Find where the given text appears and provide that cell's center as [x, y] coordinate. 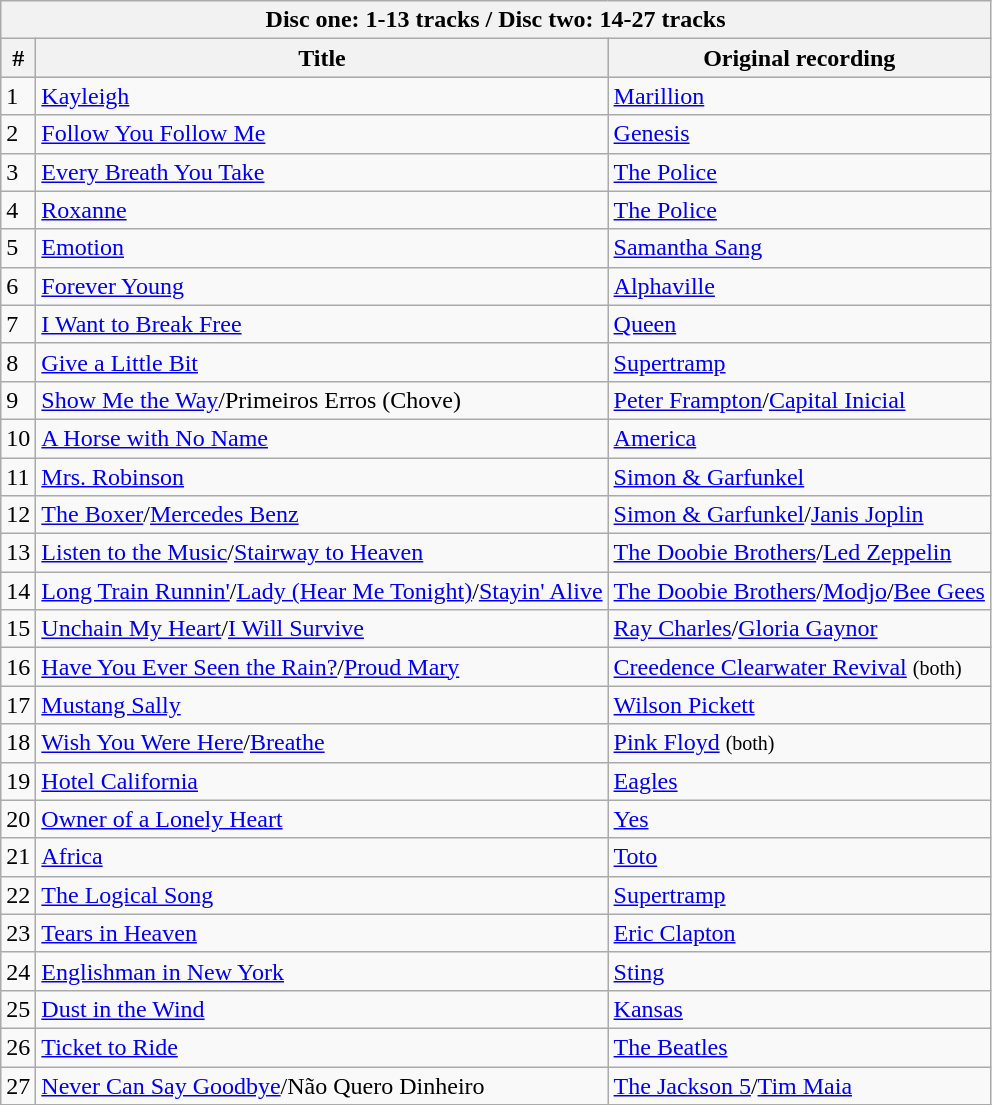
16 [18, 667]
Queen [799, 324]
26 [18, 1047]
3 [18, 172]
Peter Frampton/Capital Inicial [799, 400]
Sting [799, 971]
2 [18, 134]
22 [18, 895]
Kansas [799, 1009]
Yes [799, 819]
Dust in the Wind [322, 1009]
The Beatles [799, 1047]
The Jackson 5/Tim Maia [799, 1085]
Follow You Follow Me [322, 134]
The Boxer/Mercedes Benz [322, 515]
Mustang Sally [322, 705]
20 [18, 819]
21 [18, 857]
Hotel California [322, 781]
Wilson Pickett [799, 705]
America [799, 438]
17 [18, 705]
Toto [799, 857]
Give a Little Bit [322, 362]
Englishman in New York [322, 971]
Forever Young [322, 286]
Simon & Garfunkel/Janis Joplin [799, 515]
19 [18, 781]
Have You Ever Seen the Rain?/Proud Mary [322, 667]
Emotion [322, 248]
Samantha Sang [799, 248]
Unchain My Heart/I Will Survive [322, 629]
Long Train Runnin'/Lady (Hear Me Tonight)/Stayin' Alive [322, 591]
Listen to the Music/Stairway to Heaven [322, 553]
24 [18, 971]
23 [18, 933]
27 [18, 1085]
The Doobie Brothers/Led Zeppelin [799, 553]
15 [18, 629]
25 [18, 1009]
Never Can Say Goodbye/Não Quero Dinheiro [322, 1085]
Mrs. Robinson [322, 477]
The Logical Song [322, 895]
12 [18, 515]
Pink Floyd (both) [799, 743]
Alphaville [799, 286]
Marillion [799, 96]
Title [322, 58]
13 [18, 553]
Owner of a Lonely Heart [322, 819]
10 [18, 438]
Show Me the Way/Primeiros Erros (Chove) [322, 400]
8 [18, 362]
Kayleigh [322, 96]
11 [18, 477]
4 [18, 210]
The Doobie Brothers/Modjo/Bee Gees [799, 591]
Every Breath You Take [322, 172]
Simon & Garfunkel [799, 477]
Tears in Heaven [322, 933]
Original recording [799, 58]
7 [18, 324]
Ray Charles/Gloria Gaynor [799, 629]
5 [18, 248]
1 [18, 96]
Genesis [799, 134]
9 [18, 400]
14 [18, 591]
Disc one: 1-13 tracks / Disc two: 14-27 tracks [496, 20]
Eagles [799, 781]
Africa [322, 857]
# [18, 58]
A Horse with No Name [322, 438]
18 [18, 743]
Eric Clapton [799, 933]
Roxanne [322, 210]
Creedence Clearwater Revival (both) [799, 667]
6 [18, 286]
Wish You Were Here/Breathe [322, 743]
Ticket to Ride [322, 1047]
I Want to Break Free [322, 324]
